Return [x, y] of the center of cell containing provided text 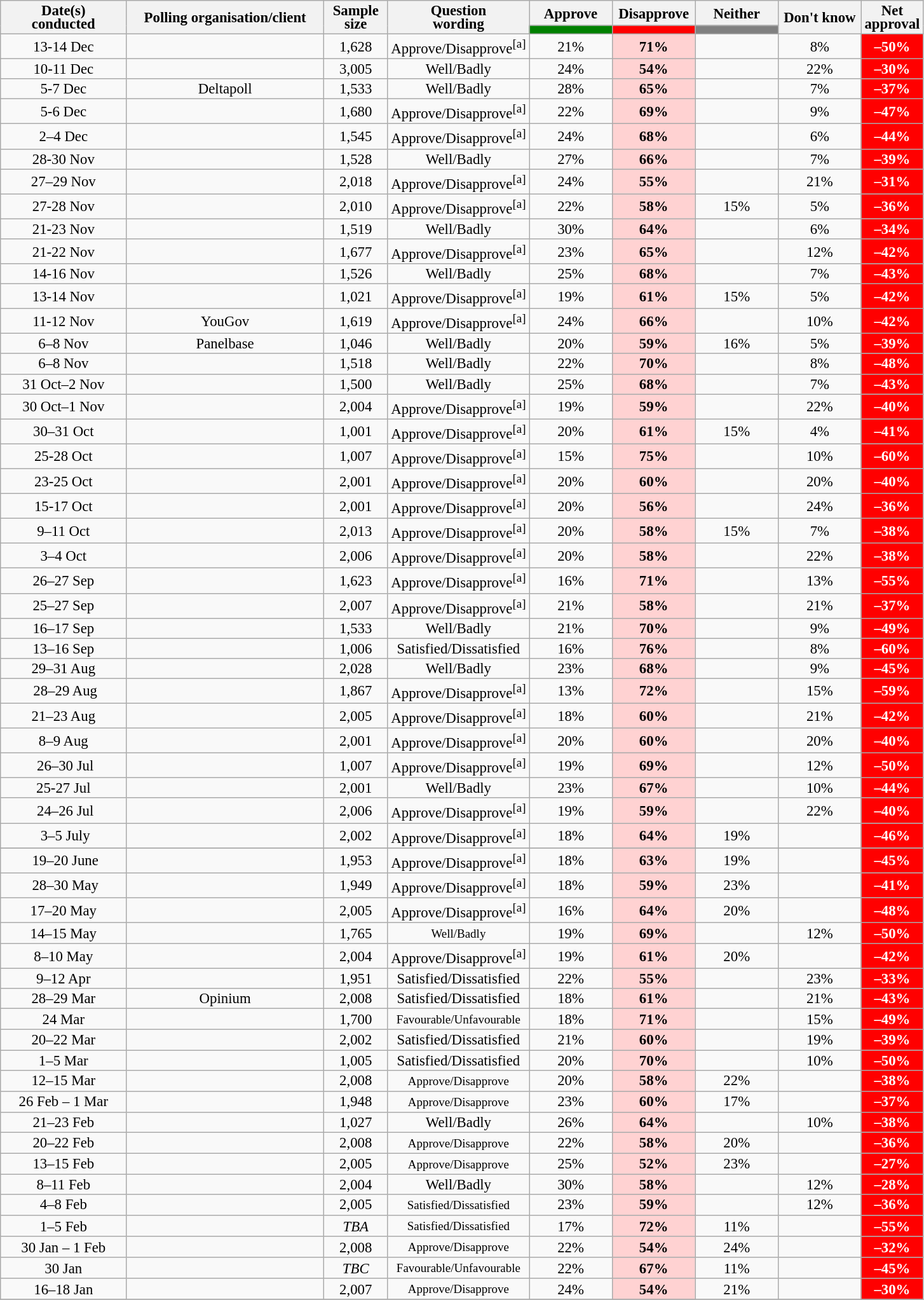
4% [820, 431]
26% [571, 1122]
63% [653, 861]
5-6 Dec [64, 112]
1,677 [356, 252]
30–31 Oct [64, 431]
24–26 Jul [64, 811]
11-12 Nov [64, 322]
1,518 [356, 364]
–59% [892, 690]
–46% [892, 835]
2,028 [356, 669]
21–23 Feb [64, 1122]
2,010 [356, 206]
8–11 Feb [64, 1184]
3–5 July [64, 835]
–28% [892, 1184]
1,005 [356, 1060]
21–23 Aug [64, 716]
8–10 May [64, 956]
Net approval [892, 18]
Disapprove [653, 13]
1,949 [356, 885]
1,619 [356, 322]
13–16 Sep [64, 648]
31 Oct–2 Nov [64, 384]
75% [653, 456]
1,526 [356, 274]
13-14 Nov [64, 296]
26–27 Sep [64, 581]
1,519 [356, 229]
–33% [892, 979]
1,623 [356, 581]
21-23 Nov [64, 229]
30 Jan – 1 Feb [64, 1247]
YouGov [225, 322]
Questionwording [459, 18]
28–29 Mar [64, 999]
1,700 [356, 1020]
1,680 [356, 112]
2–4 Dec [64, 136]
4–8 Feb [64, 1205]
1,867 [356, 690]
Opinium [225, 999]
15-17 Oct [64, 506]
52% [653, 1163]
1,528 [356, 159]
28-30 Nov [64, 159]
Date(s)conducted [64, 18]
Neither [737, 13]
–34% [892, 229]
27–29 Nov [64, 182]
29–31 Aug [64, 669]
1,948 [356, 1101]
21-22 Nov [64, 252]
1,951 [356, 979]
–47% [892, 112]
3,005 [356, 69]
27-28 Nov [64, 206]
10-11 Dec [64, 69]
Approve [571, 13]
20–22 Mar [64, 1040]
8–9 Aug [64, 741]
1–5 Mar [64, 1060]
2,013 [356, 531]
1,021 [356, 296]
–32% [892, 1247]
14–15 May [64, 933]
1,006 [356, 648]
Don't know [820, 18]
5-7 Dec [64, 89]
14-16 Nov [64, 274]
Polling organisation/client [225, 18]
9–12 Apr [64, 979]
30 Jan [64, 1268]
–27% [892, 1163]
2,018 [356, 182]
27% [571, 159]
1,500 [356, 384]
1–5 Feb [64, 1226]
23-25 Oct [64, 481]
16–17 Sep [64, 628]
19–20 June [64, 861]
1,628 [356, 47]
25–27 Sep [64, 605]
76% [653, 648]
9–11 Oct [64, 531]
3–4 Oct [64, 556]
1,953 [356, 861]
25-28 Oct [64, 456]
25-27 Jul [64, 788]
1,046 [356, 344]
1,001 [356, 431]
24 Mar [64, 1020]
56% [653, 506]
16–18 Jan [64, 1289]
Deltapoll [225, 89]
TBA [356, 1226]
1,545 [356, 136]
30 Oct–1 Nov [64, 407]
13–15 Feb [64, 1163]
TBC [356, 1268]
26–30 Jul [64, 765]
28% [571, 89]
Panelbase [225, 344]
1,027 [356, 1122]
28–29 Aug [64, 690]
–31% [892, 182]
26 Feb – 1 Mar [64, 1101]
28–30 May [64, 885]
20–22 Feb [64, 1143]
12–15 Mar [64, 1081]
13-14 Dec [64, 47]
Sample size [356, 18]
17–20 May [64, 910]
1,765 [356, 933]
